Scan for the cell matching the given text and deliver its (x, y) coordinate at center. 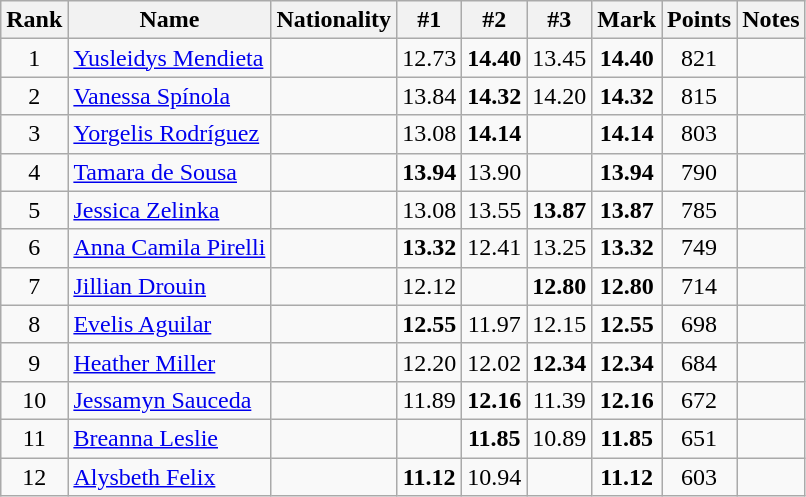
Jillian Drouin (170, 286)
Anna Camila Pirelli (170, 248)
Breanna Leslie (170, 438)
821 (700, 58)
Evelis Aguilar (170, 324)
672 (700, 400)
9 (34, 362)
13.84 (430, 96)
Heather Miller (170, 362)
#2 (494, 20)
4 (34, 172)
5 (34, 210)
2 (34, 96)
14.20 (560, 96)
11.89 (430, 400)
12.12 (430, 286)
Nationality (334, 20)
Jessica Zelinka (170, 210)
785 (700, 210)
#1 (430, 20)
12.15 (560, 324)
603 (700, 477)
651 (700, 438)
13.55 (494, 210)
749 (700, 248)
11.97 (494, 324)
3 (34, 134)
Mark (627, 20)
Vanessa Spínola (170, 96)
1 (34, 58)
Tamara de Sousa (170, 172)
Alysbeth Felix (170, 477)
12 (34, 477)
803 (700, 134)
10.89 (560, 438)
Rank (34, 20)
12.20 (430, 362)
7 (34, 286)
Points (700, 20)
Yusleidys Mendieta (170, 58)
10.94 (494, 477)
Name (170, 20)
684 (700, 362)
790 (700, 172)
11 (34, 438)
6 (34, 248)
13.90 (494, 172)
Notes (771, 20)
Jessamyn Sauceda (170, 400)
11.39 (560, 400)
13.25 (560, 248)
10 (34, 400)
12.73 (430, 58)
698 (700, 324)
8 (34, 324)
815 (700, 96)
Yorgelis Rodríguez (170, 134)
12.02 (494, 362)
12.41 (494, 248)
13.45 (560, 58)
#3 (560, 20)
714 (700, 286)
